Extract the (X, Y) coordinate from the center of the cell holding the provided text.  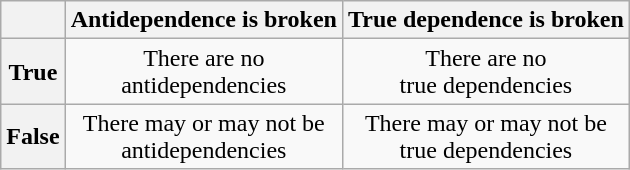
There may or may not be antidependencies (204, 136)
True (33, 72)
True dependence is broken (486, 20)
There may or may not be true dependencies (486, 136)
Antidependence is broken (204, 20)
There are no antidependencies (204, 72)
There are no true dependencies (486, 72)
False (33, 136)
